Detect which cell encompasses the target text, then output its (X, Y) center coordinate. 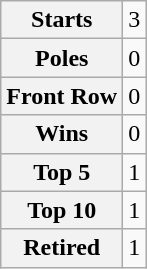
Starts (62, 20)
3 (134, 20)
Retired (62, 248)
Poles (62, 58)
Wins (62, 134)
Front Row (62, 96)
Top 5 (62, 172)
Top 10 (62, 210)
